Return the [x, y] coordinate for the center point of the cell that contains the specified text.  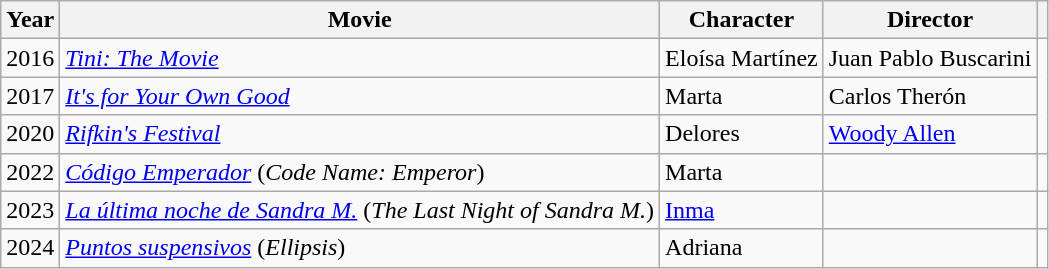
2020 [30, 134]
2017 [30, 96]
Inma [742, 210]
Juan Pablo Buscarini [930, 58]
Delores [742, 134]
Código Emperador (Code Name: Emperor) [360, 172]
2023 [30, 210]
Woody Allen [930, 134]
2024 [30, 248]
Director [930, 20]
2022 [30, 172]
Rifkin's Festival [360, 134]
Puntos suspensivos (Ellipsis) [360, 248]
La última noche de Sandra M. (The Last Night of Sandra M.) [360, 210]
2016 [30, 58]
Movie [360, 20]
Adriana [742, 248]
It's for Your Own Good [360, 96]
Carlos Therón [930, 96]
Tini: The Movie [360, 58]
Year [30, 20]
Eloísa Martínez [742, 58]
Character [742, 20]
